Find where the given text appears and provide that cell's center as (X, Y) coordinate. 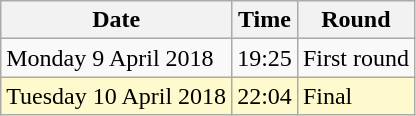
Round (356, 20)
Final (356, 96)
Time (265, 20)
19:25 (265, 58)
Date (116, 20)
Tuesday 10 April 2018 (116, 96)
First round (356, 58)
Monday 9 April 2018 (116, 58)
22:04 (265, 96)
